Determine the [X, Y] coordinate at the center of the cell enclosing the given text.  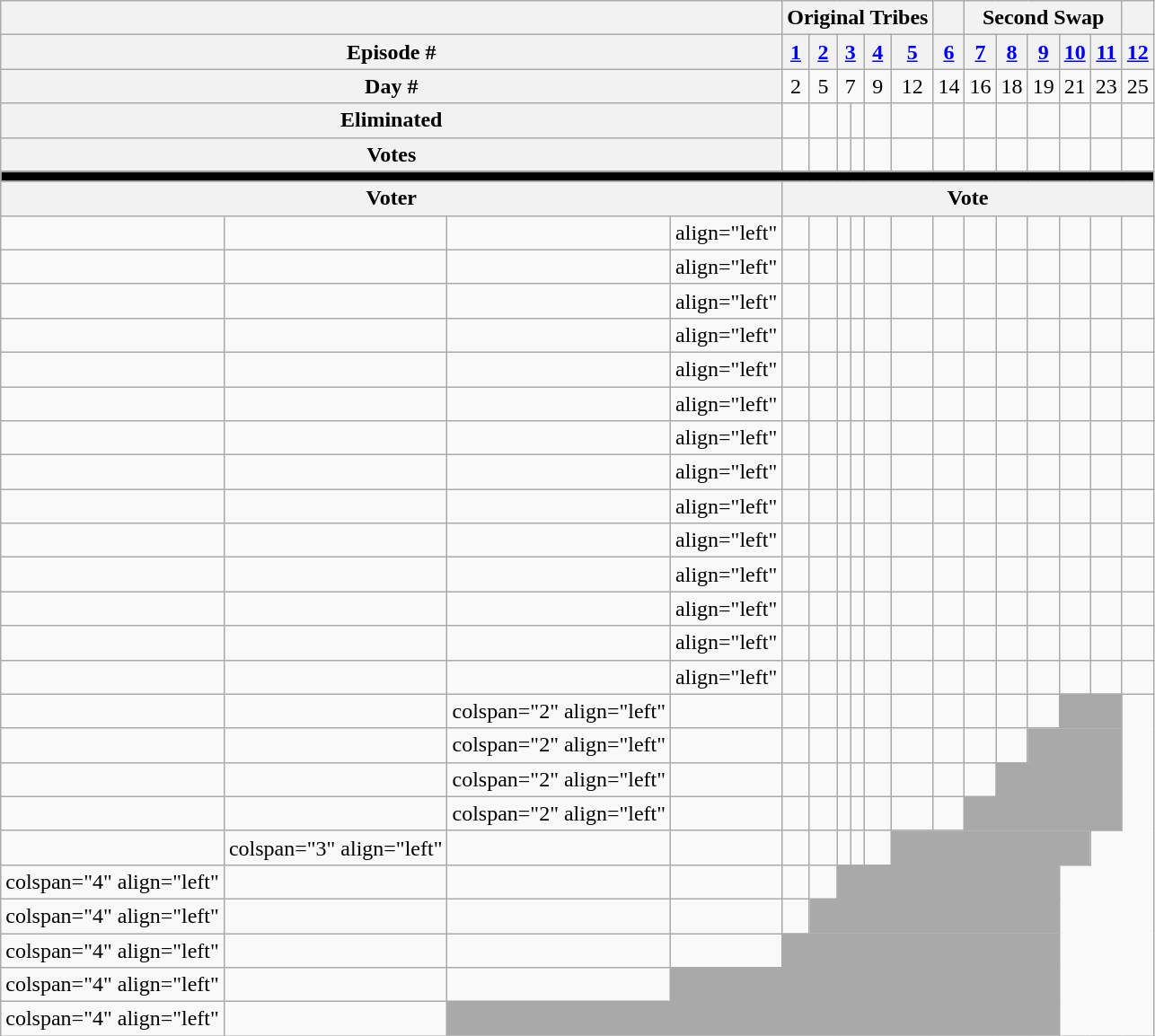
14 [948, 86]
18 [1011, 86]
6 [948, 52]
Day # [392, 86]
8 [1011, 52]
colspan="3" align="left" [336, 847]
19 [1044, 86]
25 [1137, 86]
10 [1074, 52]
16 [981, 86]
Votes [392, 154]
11 [1107, 52]
Episode # [392, 52]
4 [877, 52]
Voter [392, 198]
1 [796, 52]
21 [1074, 86]
23 [1107, 86]
Vote [968, 198]
3 [851, 52]
Second Swap [1044, 18]
Eliminated [392, 120]
Original Tribes [858, 18]
